For the text-containing cell, return its midpoint in [X, Y] coordinate format. 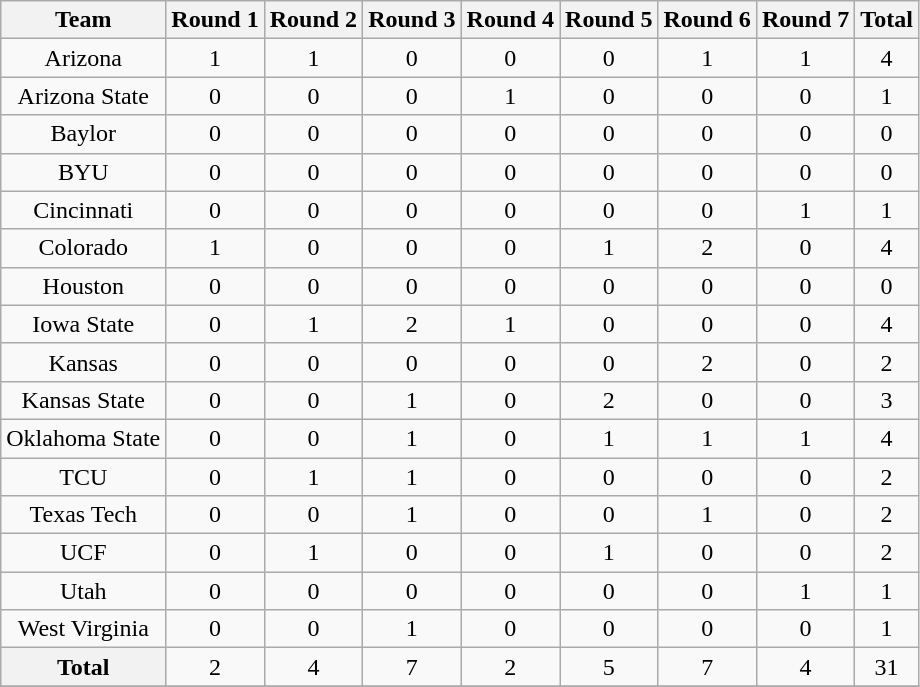
Team [84, 20]
Arizona [84, 58]
UCF [84, 553]
Round 4 [510, 20]
Round 6 [707, 20]
Texas Tech [84, 515]
TCU [84, 477]
BYU [84, 172]
Round 2 [313, 20]
Colorado [84, 248]
Houston [84, 286]
Utah [84, 591]
Baylor [84, 134]
Cincinnati [84, 210]
Iowa State [84, 324]
31 [887, 667]
West Virginia [84, 629]
3 [887, 400]
Round 3 [412, 20]
Round 7 [805, 20]
Round 5 [609, 20]
5 [609, 667]
Oklahoma State [84, 438]
Kansas State [84, 400]
Arizona State [84, 96]
Round 1 [215, 20]
Kansas [84, 362]
